For the text-containing cell, return its midpoint in (X, Y) coordinate format. 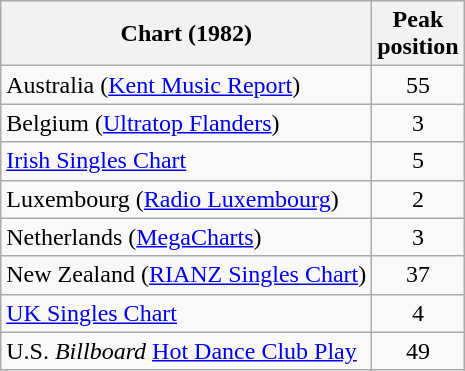
Belgium (Ultratop Flanders) (186, 123)
Australia (Kent Music Report) (186, 85)
Netherlands (MegaCharts) (186, 237)
Peakposition (418, 34)
UK Singles Chart (186, 313)
Luxembourg (Radio Luxembourg) (186, 199)
Irish Singles Chart (186, 161)
37 (418, 275)
New Zealand (RIANZ Singles Chart) (186, 275)
5 (418, 161)
U.S. Billboard Hot Dance Club Play (186, 351)
Chart (1982) (186, 34)
49 (418, 351)
2 (418, 199)
55 (418, 85)
4 (418, 313)
